Find where the given text appears and provide that cell's center as (X, Y) coordinate. 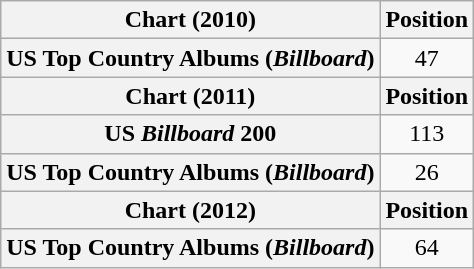
Chart (2012) (190, 210)
US Billboard 200 (190, 134)
113 (427, 134)
Chart (2011) (190, 96)
64 (427, 248)
Chart (2010) (190, 20)
26 (427, 172)
47 (427, 58)
